Return [x, y] of the center of cell containing provided text 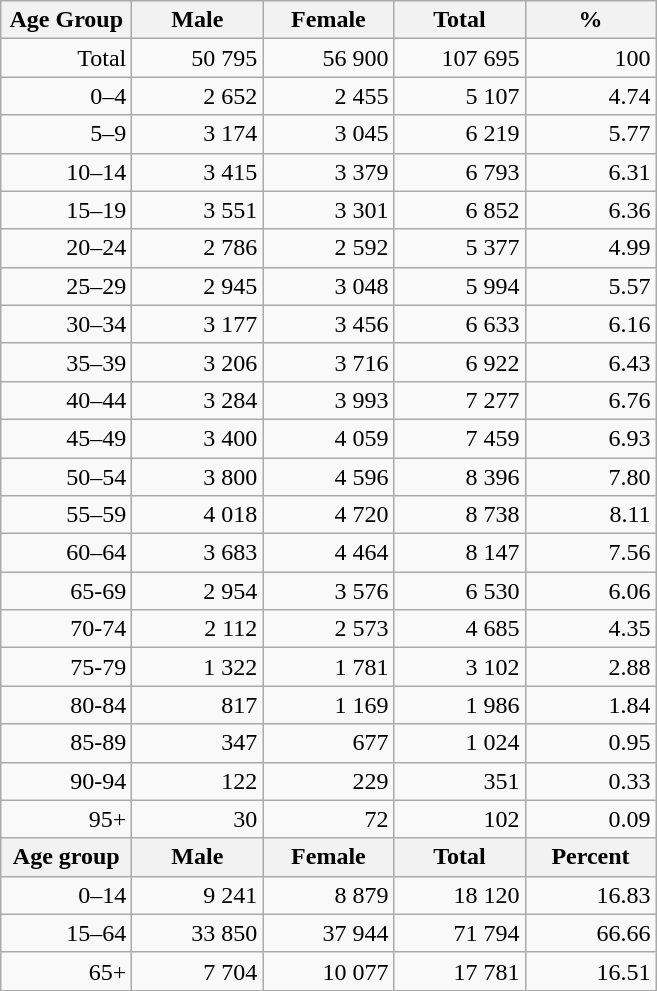
10–14 [66, 172]
1 024 [460, 743]
1.84 [590, 705]
3 551 [198, 210]
6 530 [460, 591]
7 459 [460, 438]
66.66 [590, 933]
72 [328, 819]
0.95 [590, 743]
0.09 [590, 819]
8 396 [460, 477]
3 993 [328, 400]
18 120 [460, 895]
817 [198, 705]
8 738 [460, 515]
2 954 [198, 591]
8 879 [328, 895]
6.43 [590, 362]
Age group [66, 857]
0–4 [66, 96]
4.99 [590, 248]
7.80 [590, 477]
2 112 [198, 629]
7.56 [590, 553]
7 277 [460, 400]
347 [198, 743]
70-74 [66, 629]
65+ [66, 971]
6 922 [460, 362]
56 900 [328, 58]
5.77 [590, 134]
6 852 [460, 210]
90-94 [66, 781]
6 219 [460, 134]
6.06 [590, 591]
2 573 [328, 629]
50–54 [66, 477]
3 400 [198, 438]
3 301 [328, 210]
17 781 [460, 971]
Age Group [66, 20]
102 [460, 819]
4 464 [328, 553]
71 794 [460, 933]
3 102 [460, 667]
3 456 [328, 324]
5.57 [590, 286]
2 786 [198, 248]
20–24 [66, 248]
Percent [590, 857]
3 800 [198, 477]
4 059 [328, 438]
2 455 [328, 96]
0–14 [66, 895]
30–34 [66, 324]
2 592 [328, 248]
8 147 [460, 553]
6.76 [590, 400]
3 206 [198, 362]
15–64 [66, 933]
65-69 [66, 591]
16.83 [590, 895]
6.31 [590, 172]
1 169 [328, 705]
4 018 [198, 515]
7 704 [198, 971]
4.35 [590, 629]
55–59 [66, 515]
% [590, 20]
2.88 [590, 667]
4.74 [590, 96]
15–19 [66, 210]
85-89 [66, 743]
3 048 [328, 286]
4 685 [460, 629]
2 945 [198, 286]
122 [198, 781]
1 986 [460, 705]
3 683 [198, 553]
6.36 [590, 210]
3 576 [328, 591]
25–29 [66, 286]
6.93 [590, 438]
1 781 [328, 667]
40–44 [66, 400]
100 [590, 58]
6 793 [460, 172]
45–49 [66, 438]
3 379 [328, 172]
9 241 [198, 895]
95+ [66, 819]
3 045 [328, 134]
2 652 [198, 96]
677 [328, 743]
75-79 [66, 667]
3 174 [198, 134]
5 994 [460, 286]
3 177 [198, 324]
30 [198, 819]
5 377 [460, 248]
3 716 [328, 362]
4 720 [328, 515]
351 [460, 781]
107 695 [460, 58]
3 284 [198, 400]
3 415 [198, 172]
10 077 [328, 971]
80-84 [66, 705]
6 633 [460, 324]
33 850 [198, 933]
37 944 [328, 933]
4 596 [328, 477]
5 107 [460, 96]
50 795 [198, 58]
6.16 [590, 324]
0.33 [590, 781]
5–9 [66, 134]
16.51 [590, 971]
1 322 [198, 667]
229 [328, 781]
8.11 [590, 515]
35–39 [66, 362]
60–64 [66, 553]
